Return (X, Y) of the center of cell containing provided text 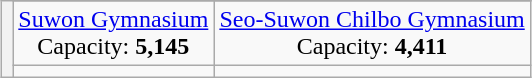
Seo-Suwon Chilbo GymnasiumCapacity: 4,411 (372, 34)
Suwon GymnasiumCapacity: 5,145 (114, 34)
